Extract the (X, Y) coordinate from the center of the cell holding the provided text.  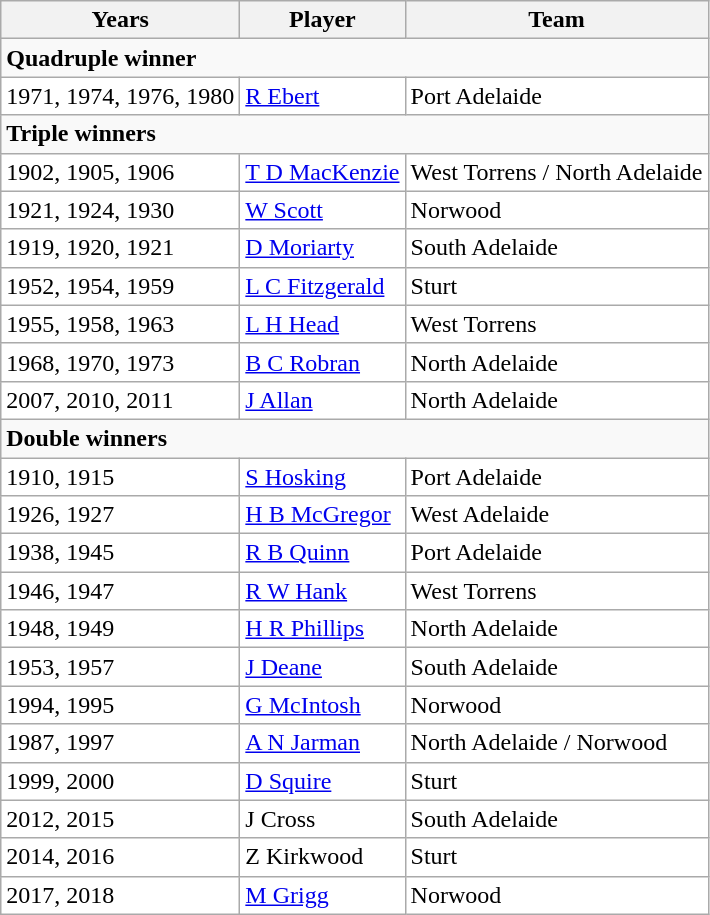
1919, 1920, 1921 (120, 248)
J Deane (322, 667)
G McIntosh (322, 705)
1910, 1915 (120, 477)
West Torrens / North Adelaide (556, 172)
1952, 1954, 1959 (120, 286)
R W Hank (322, 591)
North Adelaide / Norwood (556, 743)
J Cross (322, 819)
W Scott (322, 210)
1955, 1958, 1963 (120, 324)
1971, 1974, 1976, 1980 (120, 96)
1902, 1905, 1906 (120, 172)
1987, 1997 (120, 743)
1926, 1927 (120, 515)
B C Robran (322, 362)
J Allan (322, 400)
1938, 1945 (120, 553)
D Moriarty (322, 248)
1994, 1995 (120, 705)
A N Jarman (322, 743)
2017, 2018 (120, 895)
H R Phillips (322, 629)
West Adelaide (556, 515)
Quadruple winner (354, 58)
S Hosking (322, 477)
1999, 2000 (120, 781)
T D MacKenzie (322, 172)
H B McGregor (322, 515)
L C Fitzgerald (322, 286)
2014, 2016 (120, 857)
1921, 1924, 1930 (120, 210)
R Ebert (322, 96)
1948, 1949 (120, 629)
Double winners (354, 438)
1968, 1970, 1973 (120, 362)
2007, 2010, 2011 (120, 400)
2012, 2015 (120, 819)
Triple winners (354, 134)
L H Head (322, 324)
1953, 1957 (120, 667)
Team (556, 20)
M Grigg (322, 895)
R B Quinn (322, 553)
Z Kirkwood (322, 857)
Player (322, 20)
1946, 1947 (120, 591)
D Squire (322, 781)
Years (120, 20)
